Identify which cell holds the provided text, then report its (x, y) central coordinate. 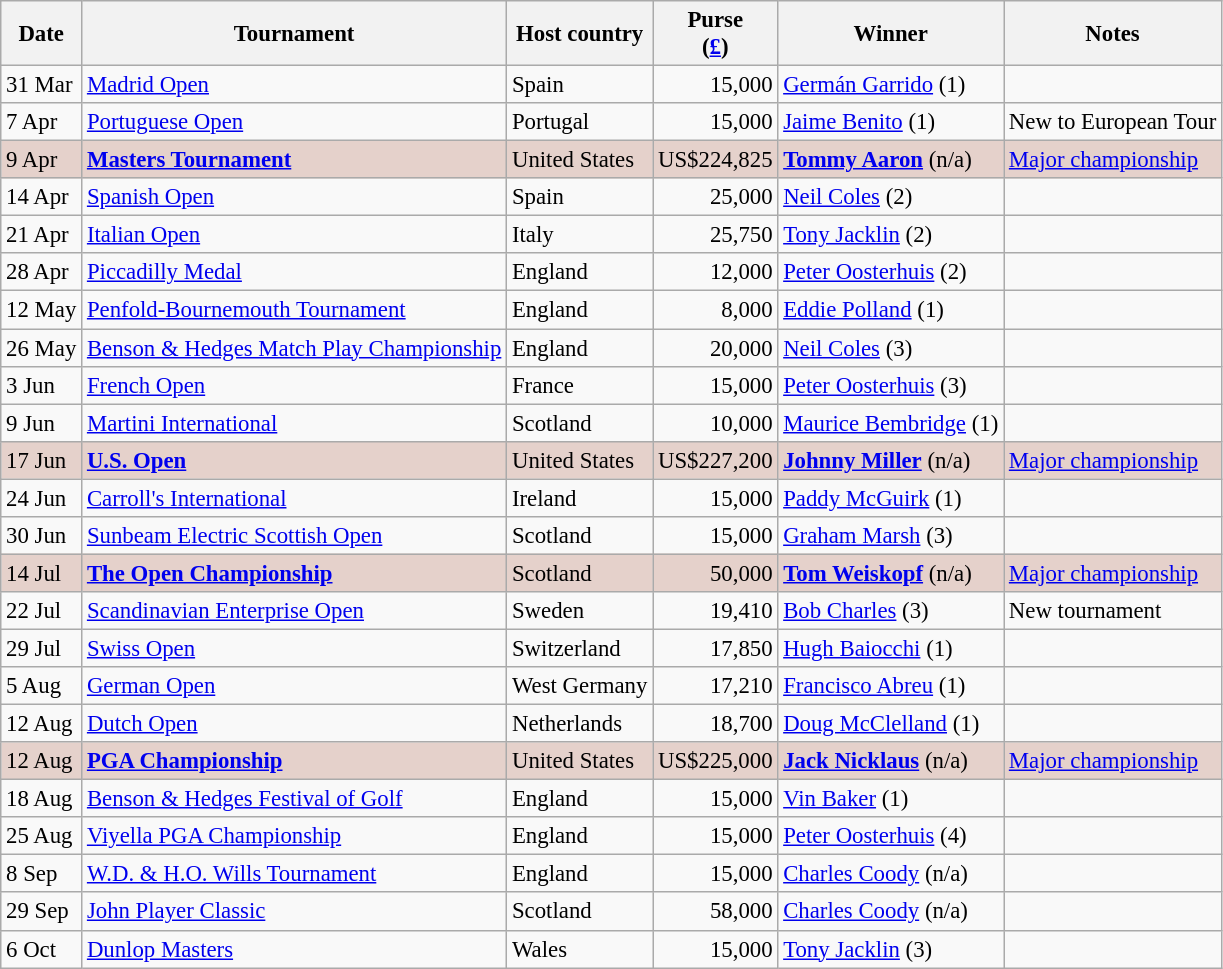
Johnny Miller (n/a) (891, 460)
6 Oct (42, 949)
Penfold-Bournemouth Tournament (294, 310)
Jaime Benito (1) (891, 122)
German Open (294, 686)
Peter Oosterhuis (3) (891, 385)
7 Apr (42, 122)
5 Aug (42, 686)
Peter Oosterhuis (2) (891, 273)
Tournament (294, 34)
Tony Jacklin (3) (891, 949)
8,000 (716, 310)
Bob Charles (3) (891, 611)
20,000 (716, 348)
58,000 (716, 912)
Masters Tournament (294, 160)
25,750 (716, 235)
9 Jun (42, 423)
14 Apr (42, 197)
Piccadilly Medal (294, 273)
The Open Championship (294, 573)
30 Jun (42, 536)
Notes (1113, 34)
French Open (294, 385)
18 Aug (42, 799)
Carroll's International (294, 498)
17,210 (716, 686)
Spanish Open (294, 197)
W.D. & H.O. Wills Tournament (294, 874)
3 Jun (42, 385)
9 Apr (42, 160)
Eddie Polland (1) (891, 310)
Sunbeam Electric Scottish Open (294, 536)
Maurice Bembridge (1) (891, 423)
Hugh Baiocchi (1) (891, 648)
25 Aug (42, 836)
24 Jun (42, 498)
17,850 (716, 648)
US$224,825 (716, 160)
Martini International (294, 423)
New to European Tour (1113, 122)
Doug McClelland (1) (891, 724)
12 May (42, 310)
Netherlands (580, 724)
8 Sep (42, 874)
Tom Weiskopf (n/a) (891, 573)
Francisco Abreu (1) (891, 686)
US$225,000 (716, 761)
Portuguese Open (294, 122)
Germán Garrido (1) (891, 85)
50,000 (716, 573)
Paddy McGuirk (1) (891, 498)
Dutch Open (294, 724)
Tommy Aaron (n/a) (891, 160)
Peter Oosterhuis (4) (891, 836)
22 Jul (42, 611)
Madrid Open (294, 85)
Neil Coles (2) (891, 197)
John Player Classic (294, 912)
Sweden (580, 611)
US$227,200 (716, 460)
New tournament (1113, 611)
10,000 (716, 423)
Italy (580, 235)
Wales (580, 949)
Dunlop Masters (294, 949)
Benson & Hedges Match Play Championship (294, 348)
Benson & Hedges Festival of Golf (294, 799)
Scandinavian Enterprise Open (294, 611)
France (580, 385)
Ireland (580, 498)
29 Jul (42, 648)
PGA Championship (294, 761)
Purse(£) (716, 34)
26 May (42, 348)
25,000 (716, 197)
Graham Marsh (3) (891, 536)
Switzerland (580, 648)
18,700 (716, 724)
19,410 (716, 611)
West Germany (580, 686)
17 Jun (42, 460)
Italian Open (294, 235)
U.S. Open (294, 460)
Portugal (580, 122)
28 Apr (42, 273)
29 Sep (42, 912)
Host country (580, 34)
21 Apr (42, 235)
Neil Coles (3) (891, 348)
Viyella PGA Championship (294, 836)
Vin Baker (1) (891, 799)
31 Mar (42, 85)
14 Jul (42, 573)
Tony Jacklin (2) (891, 235)
12,000 (716, 273)
Swiss Open (294, 648)
Date (42, 34)
Jack Nicklaus (n/a) (891, 761)
Winner (891, 34)
